Find where the given text appears and provide that cell's center as [X, Y] coordinate. 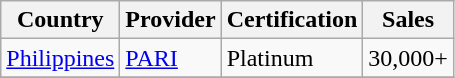
Provider [170, 20]
Certification [292, 20]
Philippines [60, 58]
30,000+ [408, 58]
PARI [170, 58]
Country [60, 20]
Platinum [292, 58]
Sales [408, 20]
